Detect which cell encompasses the target text, then output its (X, Y) center coordinate. 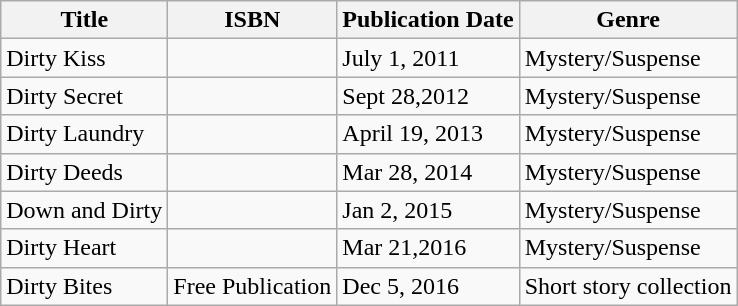
Genre (628, 20)
Jan 2, 2015 (428, 210)
April 19, 2013 (428, 134)
Dirty Laundry (84, 134)
Dirty Bites (84, 286)
Down and Dirty (84, 210)
Free Publication (252, 286)
Dirty Kiss (84, 58)
Dirty Heart (84, 248)
ISBN (252, 20)
Dec 5, 2016 (428, 286)
Dirty Secret (84, 96)
Mar 28, 2014 (428, 172)
Short story collection (628, 286)
Title (84, 20)
Dirty Deeds (84, 172)
Publication Date (428, 20)
July 1, 2011 (428, 58)
Sept 28,2012 (428, 96)
Mar 21,2016 (428, 248)
